Detect which cell encompasses the target text, then output its (x, y) center coordinate. 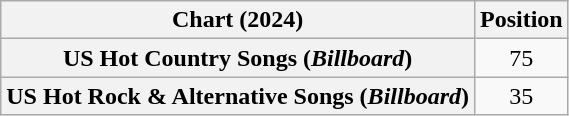
Position (521, 20)
75 (521, 58)
Chart (2024) (238, 20)
US Hot Rock & Alternative Songs (Billboard) (238, 96)
35 (521, 96)
US Hot Country Songs (Billboard) (238, 58)
